Search for the cell housing the specified text and yield its [X, Y] center coordinate. 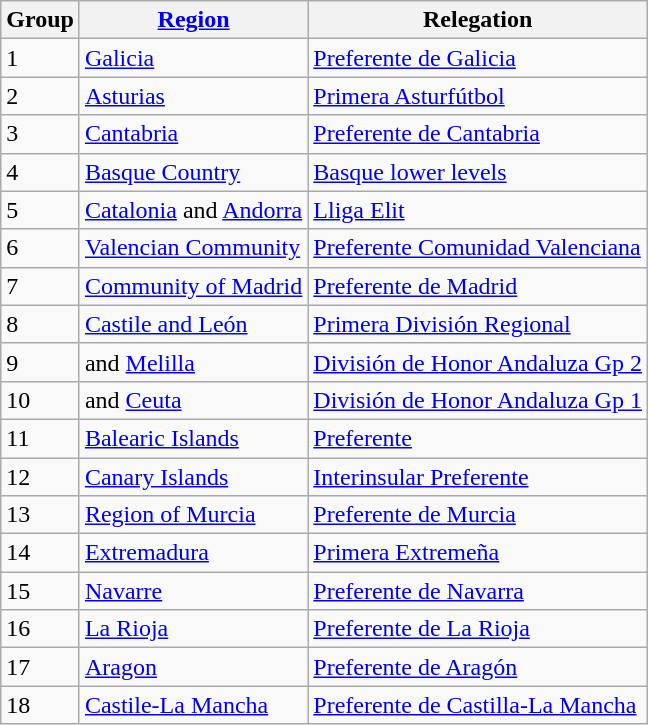
Preferente de Galicia [478, 58]
Galicia [193, 58]
Primera División Regional [478, 324]
Preferente de Aragón [478, 667]
Community of Madrid [193, 286]
Balearic Islands [193, 438]
7 [40, 286]
14 [40, 553]
Castile-La Mancha [193, 705]
9 [40, 362]
Aragon [193, 667]
División de Honor Andaluza Gp 1 [478, 400]
17 [40, 667]
Primera Extremeña [478, 553]
11 [40, 438]
Preferente [478, 438]
3 [40, 134]
Basque Country [193, 172]
16 [40, 629]
Preferente de Cantabria [478, 134]
Extremadura [193, 553]
and Ceuta [193, 400]
18 [40, 705]
Cantabria [193, 134]
5 [40, 210]
and Melilla [193, 362]
Basque lower levels [478, 172]
División de Honor Andaluza Gp 2 [478, 362]
10 [40, 400]
Preferente de Murcia [478, 515]
Primera Asturfútbol [478, 96]
Group [40, 20]
Navarre [193, 591]
1 [40, 58]
13 [40, 515]
Region [193, 20]
Region of Murcia [193, 515]
Canary Islands [193, 477]
4 [40, 172]
15 [40, 591]
12 [40, 477]
La Rioja [193, 629]
Preferente de Navarra [478, 591]
6 [40, 248]
Castile and León [193, 324]
2 [40, 96]
Catalonia and Andorra [193, 210]
Preferente de Madrid [478, 286]
Asturias [193, 96]
Relegation [478, 20]
Lliga Elit [478, 210]
Interinsular Preferente [478, 477]
Valencian Community [193, 248]
8 [40, 324]
Preferente Comunidad Valenciana [478, 248]
Preferente de La Rioja [478, 629]
Preferente de Castilla-La Mancha [478, 705]
